Search for the cell housing the specified text and yield its (X, Y) center coordinate. 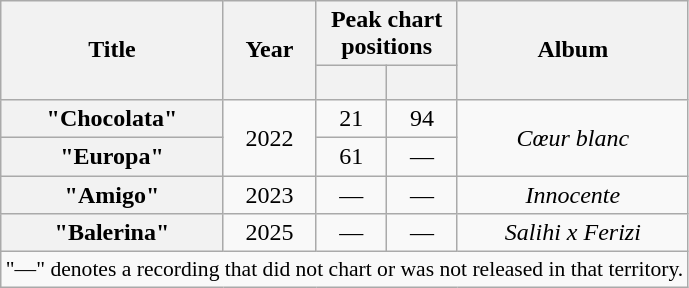
"—" denotes a recording that did not chart or was not released in that territory. (345, 270)
Title (112, 50)
Cœur blanc (572, 137)
Innocente (572, 195)
2022 (270, 137)
Salihi x Ferizi (572, 233)
Year (270, 50)
Peak chart positions (387, 34)
2023 (270, 195)
Album (572, 50)
"Europa" (112, 157)
"Chocolata" (112, 118)
"Balerina" (112, 233)
2025 (270, 233)
94 (422, 118)
21 (352, 118)
"Amigo" (112, 195)
61 (352, 157)
